Provide the (x, y) coordinate of the cell's center where the given text is located.  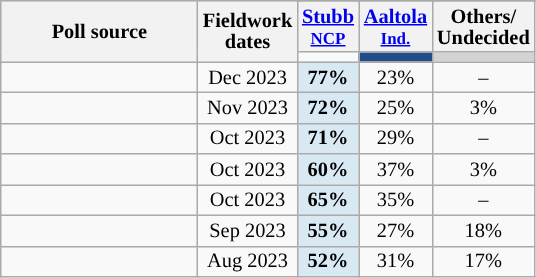
Aug 2023 (248, 262)
71% (328, 138)
27% (396, 230)
AaltolaInd. (396, 26)
Others/Undecided (484, 26)
35% (396, 200)
18% (484, 230)
60% (328, 170)
52% (328, 262)
25% (396, 108)
37% (396, 170)
17% (484, 262)
77% (328, 78)
Nov 2023 (248, 108)
StubbNCP (328, 26)
55% (328, 230)
31% (396, 262)
Poll source (100, 30)
Fieldworkdates (248, 30)
Dec 2023 (248, 78)
23% (396, 78)
Sep 2023 (248, 230)
29% (396, 138)
65% (328, 200)
72% (328, 108)
